Search for the cell housing the specified text and yield its (X, Y) center coordinate. 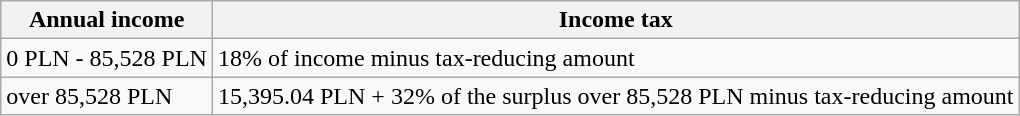
Income tax (616, 20)
0 PLN - 85,528 PLN (107, 58)
Annual income (107, 20)
18% of income minus tax-reducing amount (616, 58)
15,395.04 PLN + 32% of the surplus over 85,528 PLN minus tax-reducing amount (616, 96)
over 85,528 PLN (107, 96)
